Return (X, Y) of the center of cell containing provided text 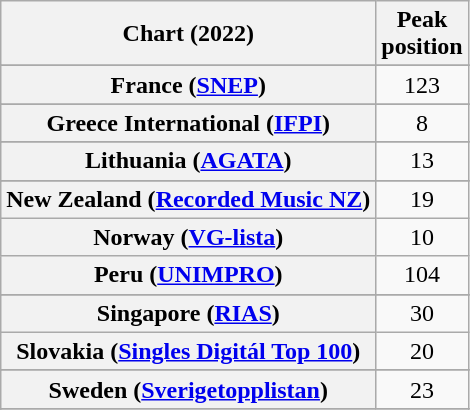
New Zealand (Recorded Music NZ) (188, 199)
Peakposition (422, 34)
123 (422, 85)
23 (422, 389)
20 (422, 351)
France (SNEP) (188, 85)
Slovakia (Singles Digitál Top 100) (188, 351)
19 (422, 199)
Chart (2022) (188, 34)
8 (422, 123)
Greece International (IFPI) (188, 123)
Lithuania (AGATA) (188, 161)
Norway (VG-lista) (188, 237)
104 (422, 275)
13 (422, 161)
Sweden (Sverigetopplistan) (188, 389)
10 (422, 237)
30 (422, 313)
Peru (UNIMPRO) (188, 275)
Singapore (RIAS) (188, 313)
